Scan for the cell matching the given text and deliver its [x, y] coordinate at center. 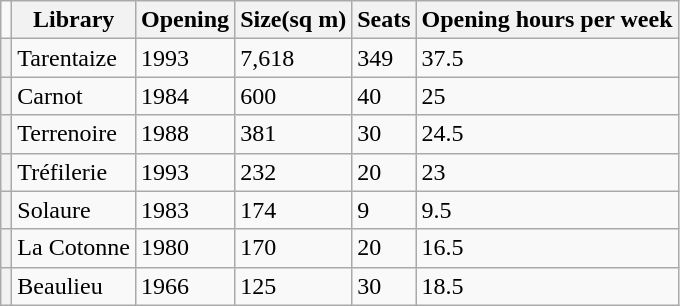
9 [384, 210]
Seats [384, 20]
1980 [186, 248]
Library [74, 20]
Carnot [74, 96]
381 [294, 134]
170 [294, 248]
1983 [186, 210]
La Cotonne [74, 248]
1984 [186, 96]
232 [294, 172]
174 [294, 210]
9.5 [547, 210]
125 [294, 286]
Tarentaize [74, 58]
23 [547, 172]
600 [294, 96]
16.5 [547, 248]
Opening [186, 20]
40 [384, 96]
Terrenoire [74, 134]
Solaure [74, 210]
1966 [186, 286]
24.5 [547, 134]
Size(sq m) [294, 20]
Tréfilerie [74, 172]
37.5 [547, 58]
7,618 [294, 58]
349 [384, 58]
Opening hours per week [547, 20]
1988 [186, 134]
18.5 [547, 286]
25 [547, 96]
Beaulieu [74, 286]
